Capture the cell that displays the provided text and extract its [X, Y] central coordinate. 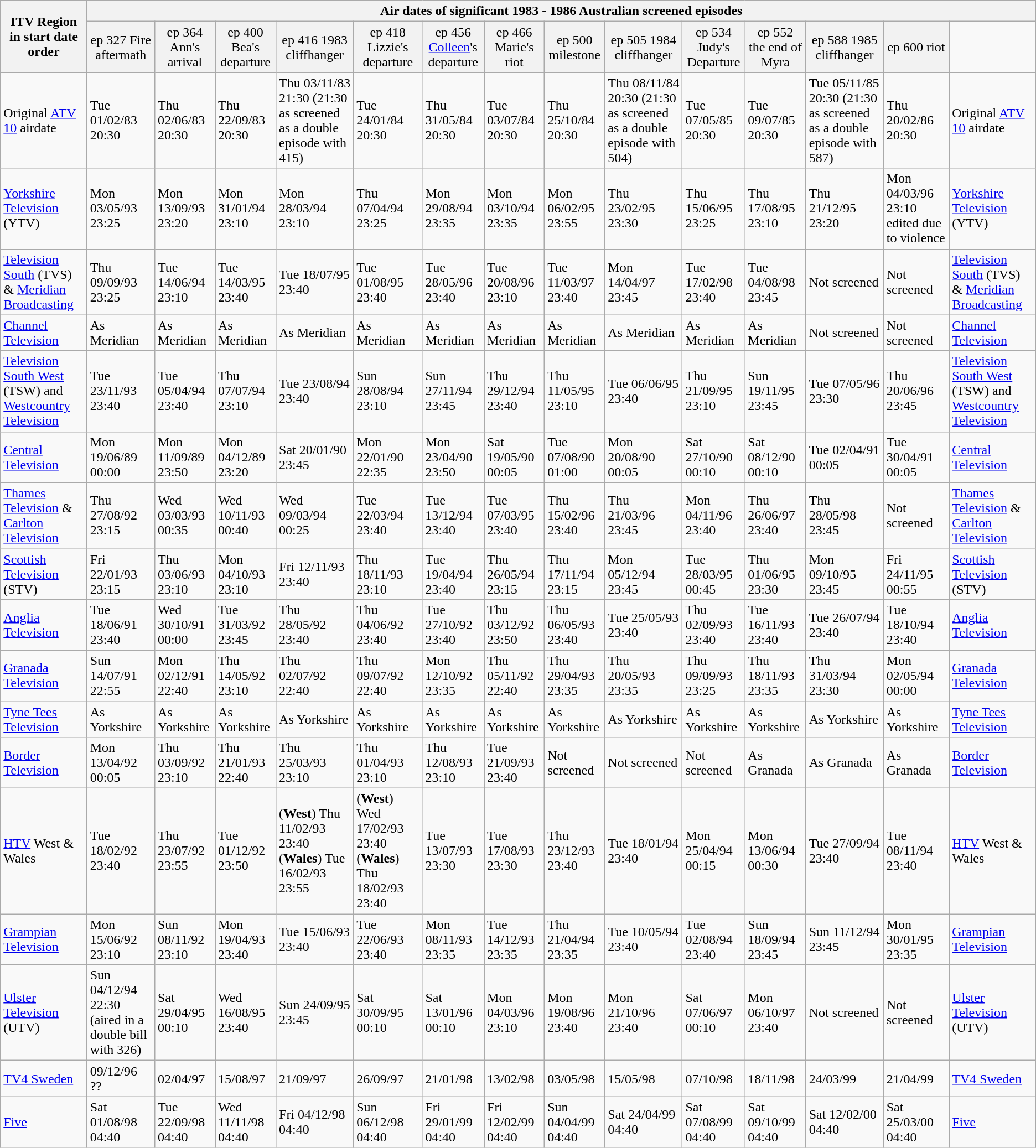
Tue 07/03/95 23:40 [515, 516]
Tue 24/01/84 20:30 [388, 121]
Thu 03/11/83 21:30 (21:30 as screened as a double episode with 415) [315, 121]
Tue 22/06/93 23:40 [388, 939]
Mon 11/09/89 23:50 [185, 457]
Mon 05/12/94 23:45 [644, 574]
Tue 22/03/94 23:40 [388, 516]
Tue 26/07/94 23:40 [845, 625]
Mon 03/05/93 23:25 [121, 209]
ep 327 Fire aftermath [121, 47]
Sun 06/12/98 04:40 [388, 1122]
Sun 08/11/92 23:10 [185, 939]
Mon 12/10/92 23:35 [453, 676]
Sat 20/01/90 23:45 [315, 457]
Thu 08/11/84 20:30 (21:30 as screened as a double episode with 504) [644, 121]
Mon 28/03/94 23:10 [315, 209]
Sat 24/04/99 04:40 [644, 1122]
Fri 04/12/98 04:40 [315, 1122]
Thu 02/09/93 23:40 [714, 625]
Tue 13/07/93 23:30 [453, 851]
Tue 09/07/85 20:30 [775, 121]
Thu 20/06/96 23:45 [916, 391]
Mon 30/01/95 23:35 [916, 939]
Mon 19/06/89 00:00 [121, 457]
Tue 19/04/94 23:40 [453, 574]
Tue 18/10/94 23:40 [916, 625]
Thu 17/11/94 23:15 [574, 574]
Tue 14/03/95 23:40 [245, 282]
Thu 18/11/93 23:10 [388, 574]
Thu 14/05/92 23:10 [245, 676]
Thu 18/11/93 23:35 [775, 676]
ep 400 Bea's departure [245, 47]
Mon 03/10/94 23:35 [515, 209]
Thu 28/05/92 23:40 [315, 625]
Thu 09/07/92 22:40 [388, 676]
Sat 19/05/90 00:05 [515, 457]
Tue 07/05/96 23:30 [845, 391]
Tue 03/07/84 20:30 [515, 121]
Tue 14/06/94 23:10 [185, 282]
Thu 31/03/94 23:30 [845, 676]
Sun 28/08/94 23:10 [388, 391]
Mon 21/10/96 23:40 [644, 1012]
Mon 04/03/96 23:10 edited due to violence [916, 209]
Tue 28/03/95 00:45 [714, 574]
ep 534 Judy's Departure [714, 47]
Mon 19/08/96 23:40 [574, 1012]
Mon 02/05/94 00:00 [916, 676]
Sat 13/01/96 00:10 [453, 1012]
09/12/96 ?? [121, 1079]
Thu 21/04/94 23:35 [574, 939]
18/11/98 [775, 1079]
Thu 23/02/95 23:30 [644, 209]
Mon 23/04/90 23:50 [453, 457]
Thu 03/06/93 23:10 [185, 574]
Mon 20/08/90 00:05 [644, 457]
Thu 20/05/93 23:35 [644, 676]
ep 418 Lizzie's departure [388, 47]
13/02/98 [515, 1079]
Mon 19/04/93 23:40 [245, 939]
Tue 20/08/96 23:10 [515, 282]
Tue 21/09/93 23:40 [515, 763]
Tue 13/12/94 23:40 [453, 516]
Thu 29/04/93 23:35 [574, 676]
Tue 07/08/90 01:00 [574, 457]
Tue 15/06/93 23:40 [315, 939]
Thu 04/06/92 23:40 [388, 625]
Mon 02/12/91 22:40 [185, 676]
Mon 04/11/96 23:40 [714, 516]
Tue 18/06/91 23:40 [121, 625]
Tue 01/08/95 23:40 [388, 282]
Sun 04/12/94 22:30 (aired in a double bill with 326) [121, 1012]
Tue 25/05/93 23:40 [644, 625]
Sat 07/06/97 00:10 [714, 1012]
Fri 12/11/93 23:40 [315, 574]
ep 600 riot [916, 47]
Tue 31/03/92 23:45 [245, 625]
Tue 10/05/94 23:40 [644, 939]
Tue 01/02/83 20:30 [121, 121]
Thu 01/06/95 23:30 [775, 574]
Mon 13/04/92 00:05 [121, 763]
ep 364 Ann's arrival [185, 47]
Thu 20/02/86 20:30 [916, 121]
Thu 07/04/94 23:25 [388, 209]
Fri 24/11/95 00:55 [916, 574]
Tue 17/08/93 23:30 [515, 851]
Tue 02/08/94 23:40 [714, 939]
Mon 09/10/95 23:45 [845, 574]
24/03/99 [845, 1079]
Sun 24/09/95 23:45 [315, 1012]
Tue 18/01/94 23:40 [644, 851]
Mon 04/03/96 23:10 [515, 1012]
Thu 02/06/83 20:30 [185, 121]
ep 466 Marie's riot [515, 47]
Thu 15/06/95 23:25 [714, 209]
Mon 06/10/97 23:40 [775, 1012]
Tue 02/04/91 00:05 [845, 457]
Mon 13/09/93 23:20 [185, 209]
Mon 04/10/93 23:10 [245, 574]
Wed 16/08/95 23:40 [245, 1012]
Sat 27/10/90 00:10 [714, 457]
Thu 21/12/95 23:20 [845, 209]
Air dates of significant 1983 - 1986 Australian screened episodes [561, 11]
ep 416 1983 cliffhanger [315, 47]
07/10/98 [714, 1079]
ep 456 Colleen's departure [453, 47]
Thu 21/09/95 23:10 [714, 391]
Sat 12/02/00 04:40 [845, 1122]
Sun 04/04/99 04:40 [574, 1122]
Mon 31/01/94 23:10 [245, 209]
Wed 11/11/98 04:40 [245, 1122]
Thu 03/09/92 23:10 [185, 763]
Sun 27/11/94 23:45 [453, 391]
Tue 18/07/95 23:40 [315, 282]
21/01/98 [453, 1079]
Mon 14/04/97 23:45 [644, 282]
Tue 04/08/98 23:45 [775, 282]
Tue 06/06/95 23:40 [644, 391]
Sun 11/12/94 23:45 [845, 939]
Thu 22/09/83 20:30 [245, 121]
Tue 27/09/94 23:40 [845, 851]
Wed 09/03/94 00:25 [315, 516]
21/09/97 [315, 1079]
Thu 21/01/93 22:40 [245, 763]
Tue 01/12/92 23:50 [245, 851]
ep 505 1984 cliffhanger [644, 47]
Thu 07/07/94 23:10 [245, 391]
15/05/98 [644, 1079]
Mon 22/01/90 22:35 [388, 457]
03/05/98 [574, 1079]
Mon 29/08/94 23:35 [453, 209]
ep 500 milestone [574, 47]
Sat 09/10/99 04:40 [775, 1122]
Tue 23/08/94 23:40 [315, 391]
Mon 15/06/92 23:10 [121, 939]
Tue 07/05/85 20:30 [714, 121]
(West) Wed 17/02/93 23:40 (Wales) Thu 18/02/93 23:40 [388, 851]
21/04/99 [916, 1079]
Mon 08/11/93 23:35 [453, 939]
Sat 25/03/00 04:40 [916, 1122]
Thu 17/08/95 23:10 [775, 209]
(West) Thu 11/02/93 23:40 (Wales) Tue 16/02/93 23:55 [315, 851]
Sun 14/07/91 22:55 [121, 676]
Tue 30/04/91 00:05 [916, 457]
Tue 05/04/94 23:40 [185, 391]
Thu 05/11/92 22:40 [515, 676]
Fri 22/01/93 23:15 [121, 574]
Sat 07/08/99 04:40 [714, 1122]
Thu 02/07/92 22:40 [315, 676]
Sat 29/04/95 00:10 [185, 1012]
Thu 21/03/96 23:45 [644, 516]
Thu 01/04/93 23:10 [388, 763]
Mon 13/06/94 00:30 [775, 851]
Fri 29/01/99 04:40 [453, 1122]
Thu 11/05/95 23:10 [574, 391]
Tue 08/11/94 23:40 [916, 851]
Thu 12/08/93 23:10 [453, 763]
Sun 19/11/95 23:45 [775, 391]
Thu 28/05/98 23:45 [845, 516]
ep 552 the end of Myra [775, 47]
Thu 25/03/93 23:10 [315, 763]
Sat 08/12/90 00:10 [775, 457]
Thu 26/05/94 23:15 [515, 574]
Thu 06/05/93 23:40 [574, 625]
Wed 10/11/93 00:40 [245, 516]
Tue 23/11/93 23:40 [121, 391]
Sun 18/09/94 23:45 [775, 939]
Tue 18/02/92 23:40 [121, 851]
Wed 03/03/93 00:35 [185, 516]
Thu 26/06/97 23:40 [775, 516]
Wed 30/10/91 00:00 [185, 625]
Tue 05/11/85 20:30 (21:30 as screened as a double episode with 587) [845, 121]
15/08/97 [245, 1079]
Thu 27/08/92 23:15 [121, 516]
ITV Region in start date order [44, 37]
02/04/97 [185, 1079]
Sat 01/08/98 04:40 [121, 1122]
Thu 31/05/84 20:30 [453, 121]
Tue 14/12/93 23:35 [515, 939]
Thu 25/10/84 20:30 [574, 121]
Tue 22/09/98 04:40 [185, 1122]
Mon 25/04/94 00:15 [714, 851]
Fri 12/02/99 04:40 [515, 1122]
ep 588 1985 cliffhanger [845, 47]
Tue 17/02/98 23:40 [714, 282]
Thu 29/12/94 23:40 [515, 391]
Mon 06/02/95 23:55 [574, 209]
Thu 03/12/92 23:50 [515, 625]
26/09/97 [388, 1079]
Tue 27/10/92 23:40 [453, 625]
Thu 15/02/96 23:40 [574, 516]
Thu 23/07/92 23:55 [185, 851]
Tue 16/11/93 23:40 [775, 625]
Sat 30/09/95 00:10 [388, 1012]
Tue 28/05/96 23:40 [453, 282]
Tue 11/03/97 23:40 [574, 282]
Thu 23/12/93 23:40 [574, 851]
Mon 04/12/89 23:20 [245, 457]
